Return the (x, y) coordinate for the center point of the cell that contains the specified text.  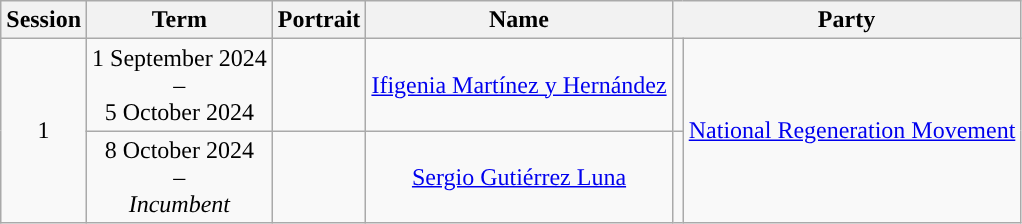
Session (44, 20)
Term (180, 20)
Name (519, 20)
1 September 2024–5 October 2024 (180, 85)
Party (846, 20)
Sergio Gutiérrez Luna (519, 177)
1 (44, 131)
Portrait (319, 20)
Ifigenia Martínez y Hernández (519, 85)
National Regeneration Movement (852, 131)
8 October 2024–Incumbent (180, 177)
